Output the [X, Y] coordinate of the center of the cell containing the given text.  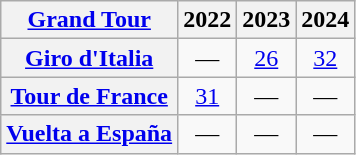
Giro d'Italia [90, 58]
2024 [326, 20]
26 [266, 58]
Grand Tour [90, 20]
2023 [266, 20]
31 [208, 96]
Vuelta a España [90, 134]
32 [326, 58]
Tour de France [90, 96]
2022 [208, 20]
